Determine the [x, y] coordinate at the center of the cell enclosing the given text.  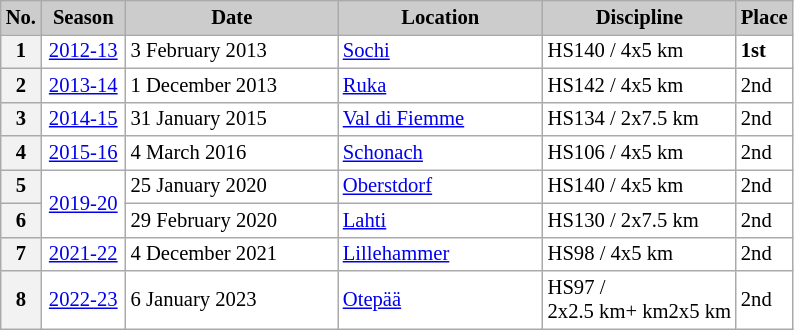
Lillehammer [440, 254]
2022-23 [84, 299]
HS98 / 4x5 km [640, 254]
Schonach [440, 153]
HS97 / 2x2.5 km+ km2x5 km [640, 299]
Lahti [440, 220]
HS142 / 4x5 km [640, 85]
3 [21, 119]
Otepää [440, 299]
4 [21, 153]
Discipline [640, 17]
HS134 / 2x7.5 km [640, 119]
2015-16 [84, 153]
Oberstdorf [440, 186]
1 December 2013 [232, 85]
2019-20 [84, 203]
2 [21, 85]
2021-22 [84, 254]
HS106 / 4x5 km [640, 153]
6 January 2023 [232, 299]
2013-14 [84, 85]
Sochi [440, 51]
Val di Fiemme [440, 119]
Ruka [440, 85]
Location [440, 17]
29 February 2020 [232, 220]
HS130 / 2x7.5 km [640, 220]
4 December 2021 [232, 254]
25 January 2020 [232, 186]
4 March 2016 [232, 153]
1 [21, 51]
6 [21, 220]
Season [84, 17]
3 February 2013 [232, 51]
31 January 2015 [232, 119]
No. [21, 17]
8 [21, 299]
1st [764, 51]
Date [232, 17]
5 [21, 186]
2012-13 [84, 51]
2014-15 [84, 119]
Place [764, 17]
7 [21, 254]
